Scan for the cell matching the given text and deliver its [x, y] coordinate at center. 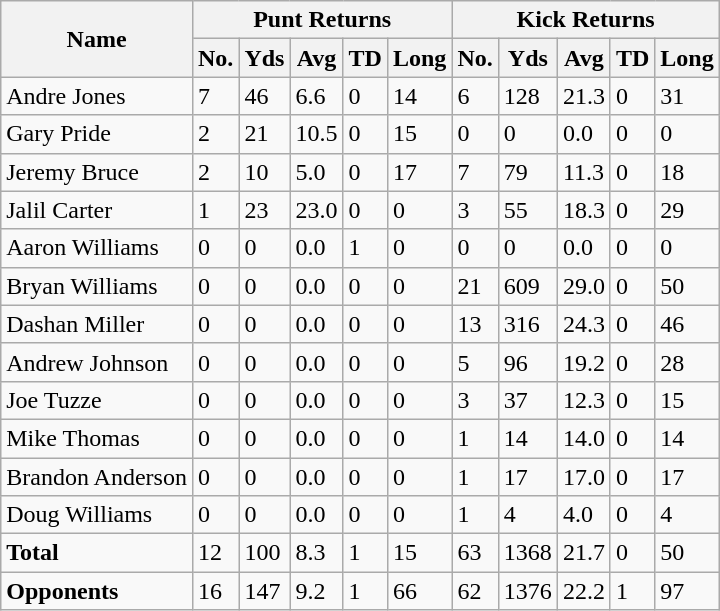
28 [687, 362]
5 [475, 362]
37 [528, 400]
Name [97, 39]
22.2 [584, 591]
Jeremy Bruce [97, 172]
6 [475, 96]
Brandon Anderson [97, 477]
Mike Thomas [97, 438]
23.0 [316, 210]
6.6 [316, 96]
Total [97, 553]
63 [475, 553]
Jalil Carter [97, 210]
Doug Williams [97, 515]
609 [528, 286]
24.3 [584, 324]
14.0 [584, 438]
1368 [528, 553]
62 [475, 591]
18.3 [584, 210]
10.5 [316, 134]
147 [264, 591]
96 [528, 362]
11.3 [584, 172]
Dashan Miller [97, 324]
13 [475, 324]
19.2 [584, 362]
18 [687, 172]
Kick Returns [586, 20]
9.2 [316, 591]
4.0 [584, 515]
1376 [528, 591]
29 [687, 210]
23 [264, 210]
316 [528, 324]
Andre Jones [97, 96]
Punt Returns [322, 20]
17.0 [584, 477]
12.3 [584, 400]
79 [528, 172]
10 [264, 172]
Bryan Williams [97, 286]
66 [419, 591]
5.0 [316, 172]
100 [264, 553]
21.7 [584, 553]
16 [215, 591]
Gary Pride [97, 134]
31 [687, 96]
55 [528, 210]
21.3 [584, 96]
97 [687, 591]
12 [215, 553]
8.3 [316, 553]
Aaron Williams [97, 248]
Andrew Johnson [97, 362]
Joe Tuzze [97, 400]
128 [528, 96]
29.0 [584, 286]
Opponents [97, 591]
